Locate the cell with the specified text and output its (X, Y) center coordinate. 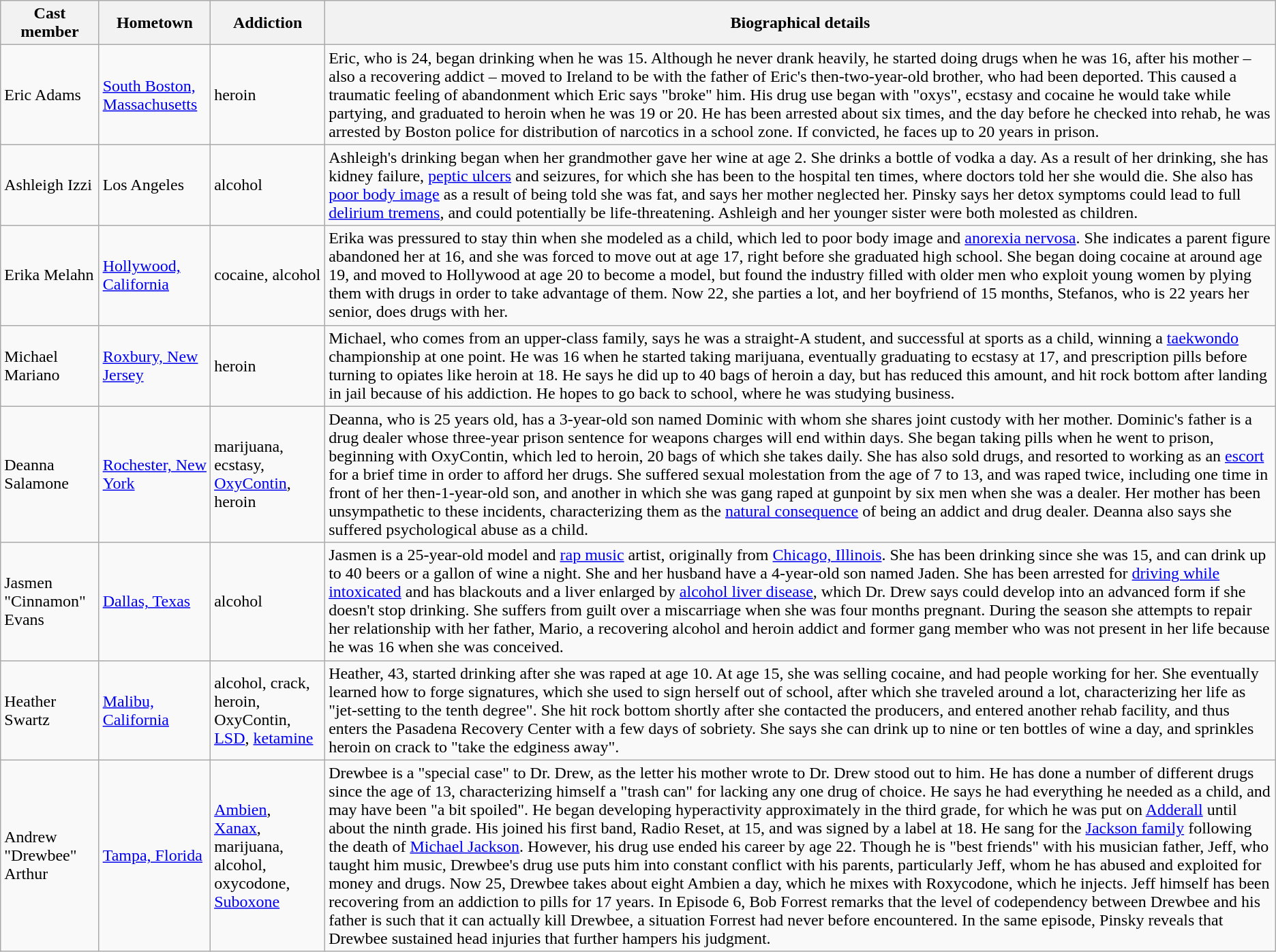
Deanna Salamone (50, 474)
Erika Melahn (50, 275)
Roxbury, New Jersey (155, 365)
Heather Swartz (50, 710)
Cast member (50, 23)
South Boston, Massachusetts (155, 95)
Addiction (268, 23)
Eric Adams (50, 95)
Hometown (155, 23)
cocaine, alcohol (268, 275)
Hollywood, California (155, 275)
alcohol, crack, heroin, OxyContin, LSD, ketamine (268, 710)
Dallas, Texas (155, 601)
Malibu, California (155, 710)
Andrew "Drewbee" Arthur (50, 856)
Los Angeles (155, 185)
Biographical details (800, 23)
Rochester, New York (155, 474)
Jasmen "Cinnamon" Evans (50, 601)
Ambien, Xanax, marijuana, alcohol, oxycodone, Suboxone (268, 856)
marijuana, ecstasy, OxyContin, heroin (268, 474)
Michael Mariano (50, 365)
Ashleigh Izzi (50, 185)
Tampa, Florida (155, 856)
